Scan for the cell matching the given text and deliver its (X, Y) coordinate at center. 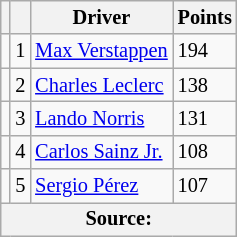
1 (20, 51)
Charles Leclerc (101, 85)
2 (20, 85)
131 (205, 118)
Carlos Sainz Jr. (101, 152)
194 (205, 51)
138 (205, 85)
3 (20, 118)
107 (205, 186)
5 (20, 186)
Points (205, 17)
108 (205, 152)
Sergio Pérez (101, 186)
4 (20, 152)
Driver (101, 17)
Source: (119, 219)
Max Verstappen (101, 51)
Lando Norris (101, 118)
